Return the (x, y) coordinate for the center point of the cell that contains the specified text.  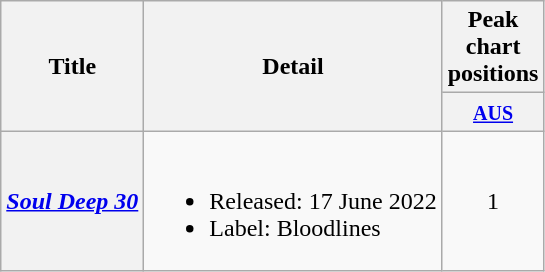
1 (493, 201)
Peak chart positions (493, 47)
Title (72, 66)
AUS (493, 112)
Detail (293, 66)
Soul Deep 30 (72, 201)
Released: 17 June 2022Label: Bloodlines (293, 201)
